Locate the cell with the specified text and output its (X, Y) center coordinate. 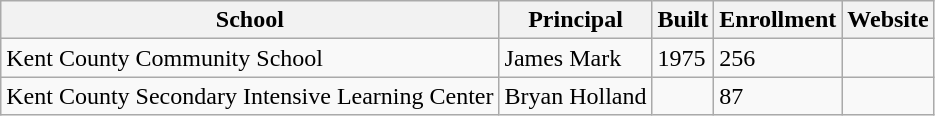
Enrollment (778, 20)
Website (888, 20)
Kent County Community School (250, 58)
James Mark (576, 58)
1975 (683, 58)
Principal (576, 20)
Built (683, 20)
School (250, 20)
Bryan Holland (576, 96)
87 (778, 96)
Kent County Secondary Intensive Learning Center (250, 96)
256 (778, 58)
